Pinpoint the cell where the given text exists, returning its (X, Y) midpoint coordinate. 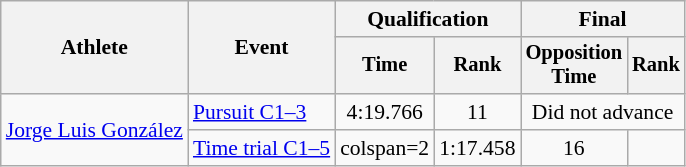
Athlete (94, 48)
4:19.766 (384, 112)
Final (603, 19)
Jorge Luis González (94, 130)
1:17.458 (477, 148)
Time trial C1–5 (262, 148)
Pursuit C1–3 (262, 112)
Time (384, 66)
Qualification (428, 19)
OppositionTime (574, 66)
Did not advance (603, 112)
11 (477, 112)
colspan=2 (384, 148)
Event (262, 48)
16 (574, 148)
